Return (X, Y) of the center of cell containing provided text 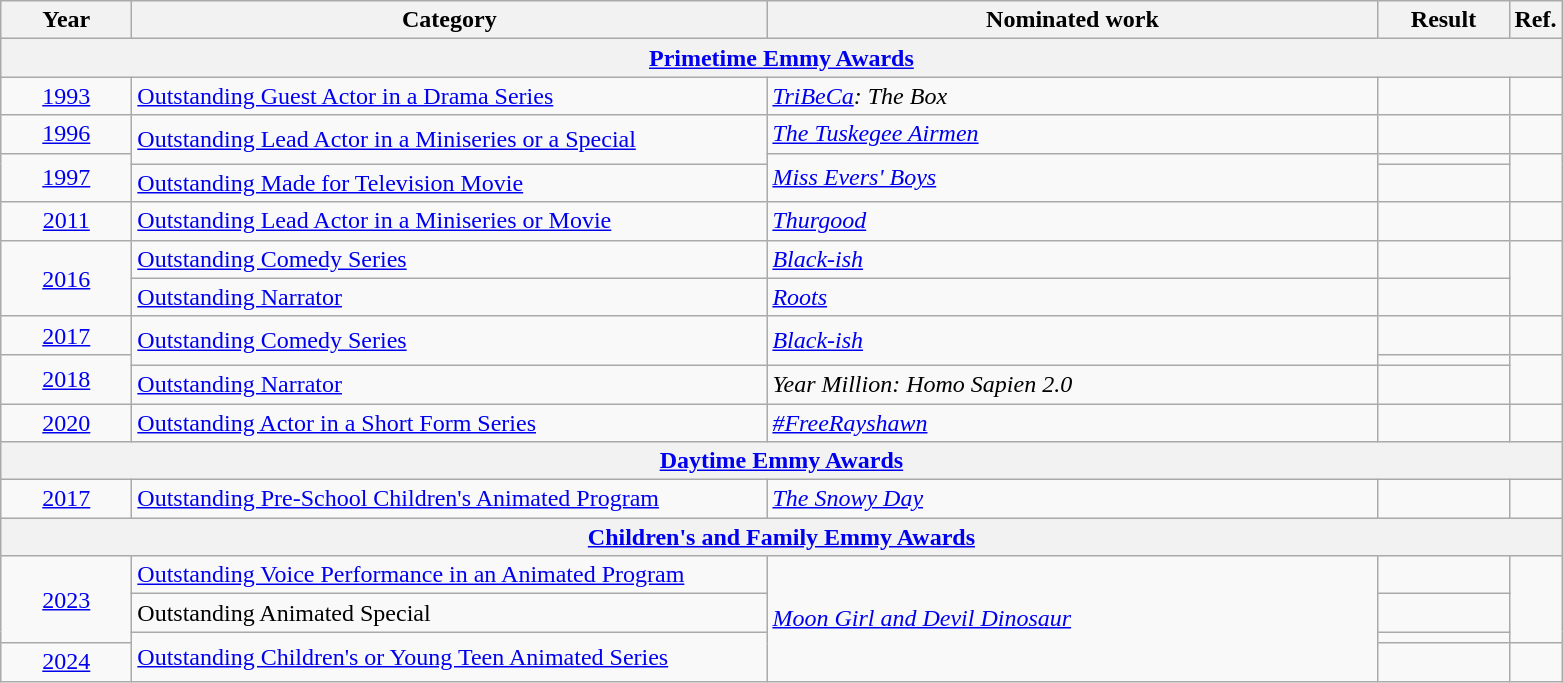
2020 (66, 423)
Outstanding Lead Actor in a Miniseries or Movie (450, 221)
TriBeCa: The Box (1072, 96)
2024 (66, 662)
#FreeRayshawn (1072, 423)
2023 (66, 600)
Outstanding Actor in a Short Form Series (450, 423)
2011 (66, 221)
Children's and Family Emmy Awards (782, 537)
Outstanding Lead Actor in a Miniseries or a Special (450, 140)
Ref. (1536, 20)
Outstanding Voice Performance in an Animated Program (450, 575)
Miss Evers' Boys (1072, 178)
Category (450, 20)
Moon Girl and Devil Dinosaur (1072, 618)
Year Million: Homo Sapien 2.0 (1072, 384)
Primetime Emmy Awards (782, 58)
Daytime Emmy Awards (782, 461)
The Snowy Day (1072, 499)
2016 (66, 278)
1993 (66, 96)
Outstanding Children's or Young Teen Animated Series (450, 656)
1997 (66, 178)
Outstanding Guest Actor in a Drama Series (450, 96)
Outstanding Made for Television Movie (450, 183)
1996 (66, 134)
Outstanding Animated Special (450, 613)
Thurgood (1072, 221)
The Tuskegee Airmen (1072, 134)
Year (66, 20)
Roots (1072, 297)
2018 (66, 378)
Result (1444, 20)
Nominated work (1072, 20)
Outstanding Pre-School Children's Animated Program (450, 499)
